For the text-containing cell, return its midpoint in (x, y) coordinate format. 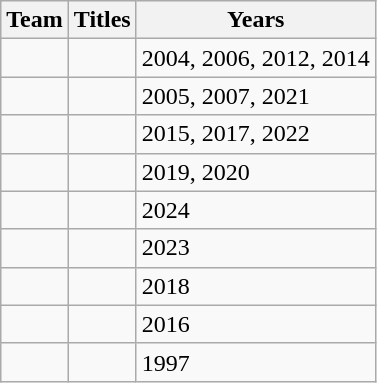
2019, 2020 (256, 172)
2004, 2006, 2012, 2014 (256, 58)
2005, 2007, 2021 (256, 96)
2024 (256, 210)
2016 (256, 324)
2015, 2017, 2022 (256, 134)
2018 (256, 286)
2023 (256, 248)
Titles (102, 20)
Years (256, 20)
Team (35, 20)
1997 (256, 362)
